Pinpoint the cell where the given text exists, returning its [x, y] midpoint coordinate. 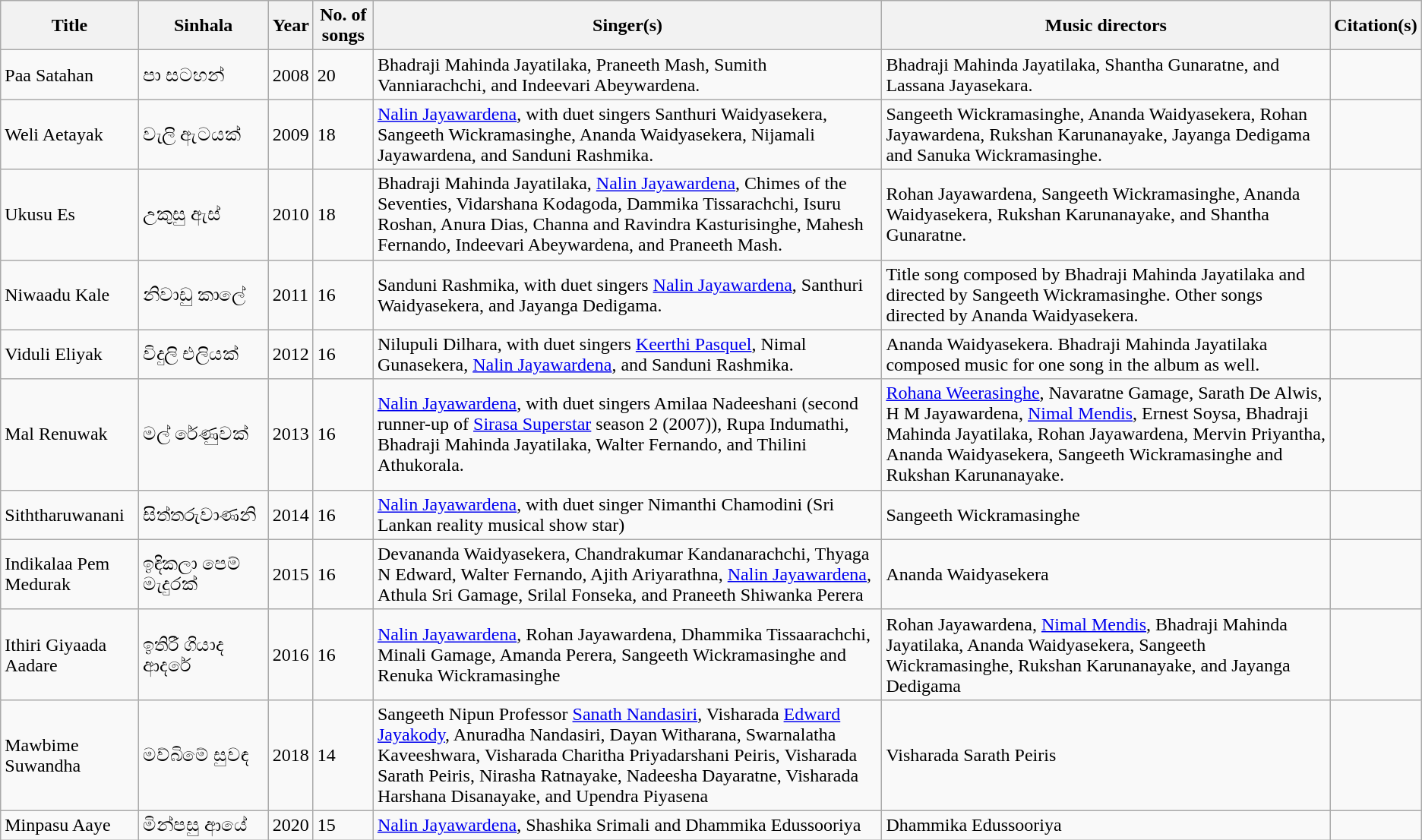
මව්බිමේ සුවඳ [204, 755]
Ananda Waidyasekera. Bhadraji Mahinda Jayatilaka composed music for one song in the album as well. [1106, 354]
Weli Aetayak [70, 134]
විදුලි එලියක් [204, 354]
2010 [290, 214]
Year [290, 26]
Ananda Waidyasekera [1106, 574]
මින්පසු ආයේ [204, 825]
2013 [290, 434]
Nalin Jayawardena, Rohan Jayawardena, Dhammika Tissaarachchi, Minali Gamage, Amanda Perera, Sangeeth Wickramasinghe and Renuka Wickramasinghe [627, 655]
2014 [290, 515]
ඉඳිකලා පෙම් මැදුරක් [204, 574]
Citation(s) [1376, 26]
Music directors [1106, 26]
Nalin Jayawardena, with duet singers Santhuri Waidyasekera, Sangeeth Wickramasinghe, Ananda Waidyasekera, Nijamali Jayawardena, and Sanduni Rashmika. [627, 134]
Title [70, 26]
පා සටහන් [204, 74]
2011 [290, 295]
Singer(s) [627, 26]
Niwaadu Kale [70, 295]
Ukusu Es [70, 214]
Mawbime Suwandha [70, 755]
2012 [290, 354]
2009 [290, 134]
Sanduni Rashmika, with duet singers Nalin Jayawardena, Santhuri Waidyasekera, and Jayanga Dedigama. [627, 295]
2015 [290, 574]
Sinhala [204, 26]
2020 [290, 825]
Nilupuli Dilhara, with duet singers Keerthi Pasquel, Nimal Gunasekera, Nalin Jayawardena, and Sanduni Rashmika. [627, 354]
Viduli Eliyak [70, 354]
Nalin Jayawardena, with duet singer Nimanthi Chamodini (Sri Lankan reality musical show star) [627, 515]
සිත්තරුවාණනි [204, 515]
14 [343, 755]
Indikalaa Pem Medurak [70, 574]
Ithiri Giyaada Aadare [70, 655]
වැලි ඇටයක් [204, 134]
20 [343, 74]
Sangeeth Wickramasinghe, Ananda Waidyasekera, Rohan Jayawardena, Rukshan Karunanayake, Jayanga Dedigama and Sanuka Wickramasinghe. [1106, 134]
උකුසු ඇස් [204, 214]
2018 [290, 755]
Rohan Jayawardena, Sangeeth Wickramasinghe, Ananda Waidyasekera, Rukshan Karunanayake, and Shantha Gunaratne. [1106, 214]
මල් රේණුවක් [204, 434]
Minpasu Aaye [70, 825]
Title song composed by Bhadraji Mahinda Jayatilaka and directed by Sangeeth Wickramasinghe. Other songs directed by Ananda Waidyasekera. [1106, 295]
No. of songs [343, 26]
2008 [290, 74]
Paa Satahan [70, 74]
Nalin Jayawardena, Shashika Srimali and Dhammika Edussooriya [627, 825]
Siththaruwanani [70, 515]
නිවාඩු කාලේ [204, 295]
Mal Renuwak [70, 434]
Bhadraji Mahinda Jayatilaka, Praneeth Mash, Sumith Vanniarachchi, and Indeevari Abeywardena. [627, 74]
2016 [290, 655]
Sangeeth Wickramasinghe [1106, 515]
15 [343, 825]
Dhammika Edussooriya [1106, 825]
ඉතිරී ගියාද ආදරේ [204, 655]
Visharada Sarath Peiris [1106, 755]
Bhadraji Mahinda Jayatilaka, Shantha Gunaratne, and Lassana Jayasekara. [1106, 74]
